Scan for the cell matching the given text and deliver its (x, y) coordinate at center. 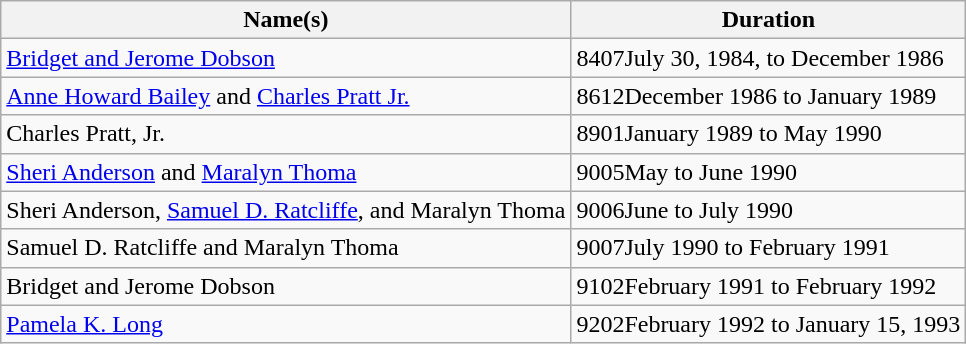
9102February 1991 to February 1992 (768, 286)
8901January 1989 to May 1990 (768, 134)
Sheri Anderson, Samuel D. Ratcliffe, and Maralyn Thoma (286, 210)
9006June to July 1990 (768, 210)
Samuel D. Ratcliffe and Maralyn Thoma (286, 248)
8407July 30, 1984, to December 1986 (768, 58)
9202February 1992 to January 15, 1993 (768, 324)
8612December 1986 to January 1989 (768, 96)
9007July 1990 to February 1991 (768, 248)
Pamela K. Long (286, 324)
Duration (768, 20)
Charles Pratt, Jr. (286, 134)
Name(s) (286, 20)
9005May to June 1990 (768, 172)
Sheri Anderson and Maralyn Thoma (286, 172)
Anne Howard Bailey and Charles Pratt Jr. (286, 96)
